Identify which cell holds the provided text, then report its [X, Y] central coordinate. 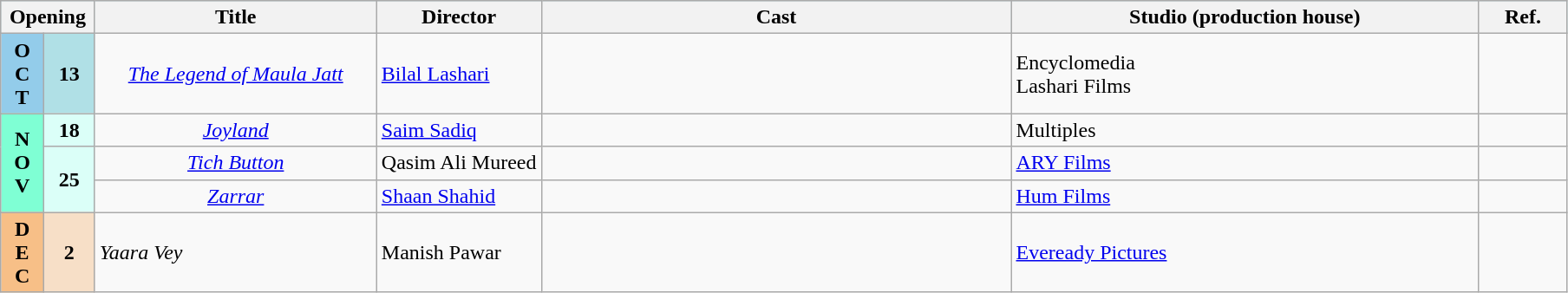
Zarrar [236, 196]
2 [69, 252]
Eveready Pictures [1245, 252]
OCT [23, 74]
25 [69, 179]
13 [69, 74]
Multiples [1245, 130]
EncyclomediaLashari Films [1245, 74]
Manish Pawar [459, 252]
Yaara Vey [236, 252]
18 [69, 130]
Director [459, 17]
Ref. [1523, 17]
Studio (production house) [1245, 17]
DEC [23, 252]
Joyland [236, 130]
Bilal Lashari [459, 74]
Shaan Shahid [459, 196]
Opening [48, 17]
Saim Sadiq [459, 130]
The Legend of Maula Jatt [236, 74]
Hum Films [1245, 196]
Tich Button [236, 163]
NOV [23, 163]
Cast [776, 17]
ARY Films [1245, 163]
Qasim Ali Mureed [459, 163]
Title [236, 17]
